Extract the (x, y) coordinate from the center of the cell holding the provided text.  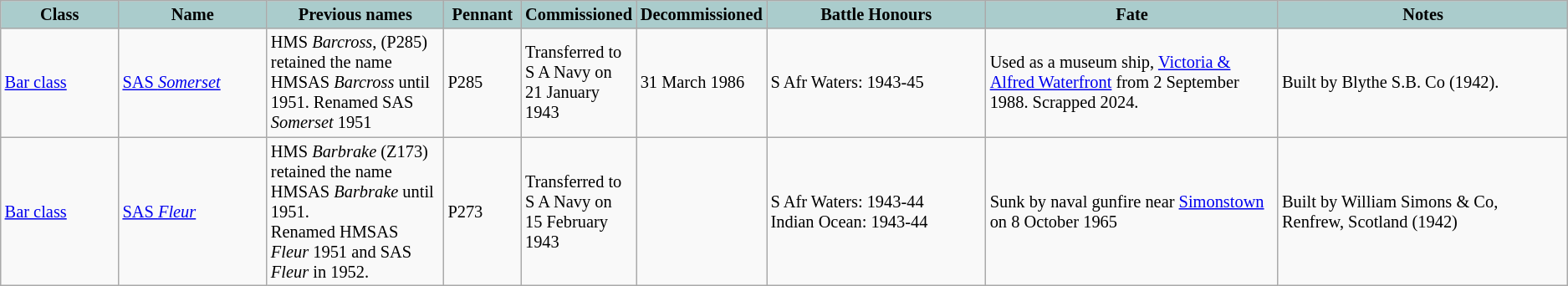
SAS Fleur (192, 212)
Pennant (483, 14)
Built by Blythe S.B. Co (1942). (1423, 83)
SAS Somerset (192, 83)
Transferred to S A Navy on 15 February 1943 (579, 212)
Sunk by naval gunfire near Simonstown on 8 October 1965 (1132, 212)
Fate (1132, 14)
Name (192, 14)
31 March 1986 (702, 83)
Previous names (355, 14)
S Afr Waters: 1943-45 (876, 83)
Notes (1423, 14)
Used as a museum ship, Victoria & Alfred Waterfront from 2 September 1988. Scrapped 2024. (1132, 83)
Transferred to S A Navy on 21 January 1943 (579, 83)
P285 (483, 83)
S Afr Waters: 1943-44Indian Ocean: 1943-44 (876, 212)
HMS Barcross, (P285) retained the name HMSAS Barcross until 1951. Renamed SAS Somerset 1951 (355, 83)
Decommissioned (702, 14)
Battle Honours (876, 14)
Commissioned (579, 14)
Class (60, 14)
P273 (483, 212)
HMS Barbrake (Z173) retained the name HMSAS Barbrake until 1951.Renamed HMSAS Fleur 1951 and SAS Fleur in 1952. (355, 212)
Built by William Simons & Co, Renfrew, Scotland (1942) (1423, 212)
